Detect which cell encompasses the target text, then output its [X, Y] center coordinate. 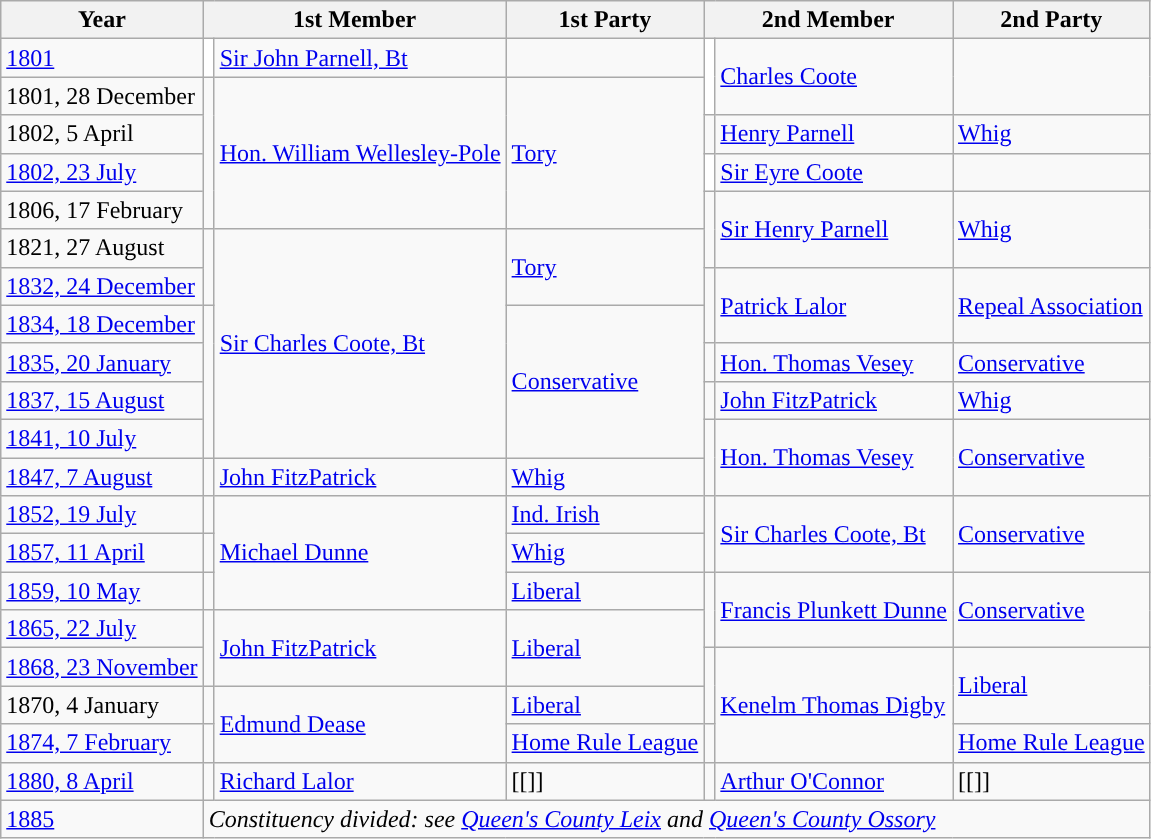
Sir Eyre Coote [834, 172]
Year [102, 20]
1857, 11 April [102, 553]
Arthur O'Connor [834, 781]
1802, 5 April [102, 134]
1868, 23 November [102, 667]
Edmund Dease [360, 724]
Richard Lalor [360, 781]
2nd Member [828, 20]
1801, 28 December [102, 96]
1874, 7 February [102, 743]
1880, 8 April [102, 781]
Henry Parnell [834, 134]
Michael Dunne [360, 553]
1847, 7 August [102, 477]
Kenelm Thomas Digby [834, 705]
1885 [102, 819]
1870, 4 January [102, 705]
Charles Coote [834, 77]
2nd Party [1052, 20]
Repeal Association [1052, 305]
1821, 27 August [102, 248]
1806, 17 February [102, 210]
1801 [102, 58]
Ind. Irish [605, 515]
1852, 19 July [102, 515]
Hon. William Wellesley-Pole [360, 153]
1832, 24 December [102, 286]
1837, 15 August [102, 400]
1835, 20 January [102, 362]
Constituency divided: see Queen's County Leix and Queen's County Ossory [676, 819]
1st Party [605, 20]
Sir Henry Parnell [834, 229]
1st Member [354, 20]
1859, 10 May [102, 591]
Sir John Parnell, Bt [360, 58]
Francis Plunkett Dunne [834, 610]
Patrick Lalor [834, 305]
1841, 10 July [102, 438]
1802, 23 July [102, 172]
1834, 18 December [102, 324]
1865, 22 July [102, 629]
